Scan for the cell matching the given text and deliver its [X, Y] coordinate at center. 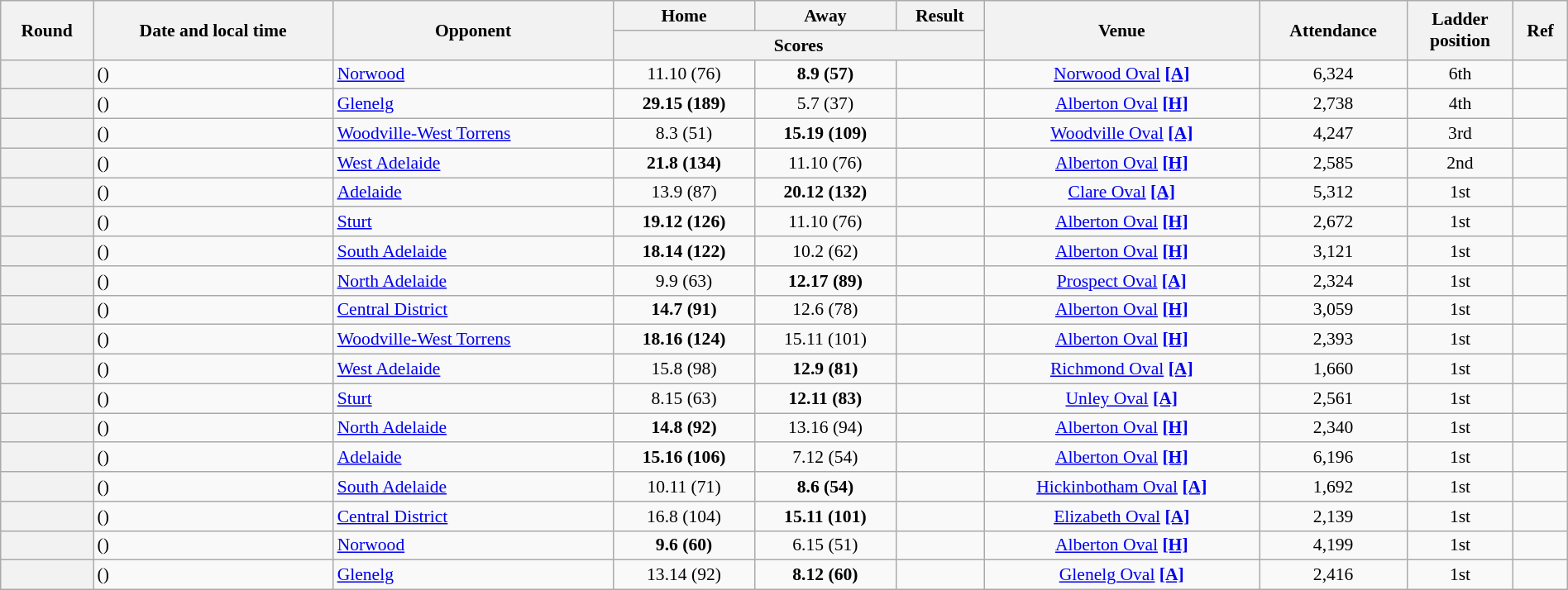
8.6 (54) [825, 487]
Away [825, 16]
1,692 [1333, 487]
10.11 (71) [685, 487]
Round [47, 30]
8.15 (63) [685, 398]
12.6 (78) [825, 310]
2,393 [1333, 340]
29.15 (189) [685, 104]
12.9 (81) [825, 369]
12.11 (83) [825, 398]
8.12 (60) [825, 575]
Woodville Oval [A] [1121, 134]
9.6 (60) [685, 545]
6th [1460, 74]
Ref [1541, 30]
14.8 (92) [685, 428]
2,324 [1333, 281]
4,247 [1333, 134]
18.16 (124) [685, 340]
Date and local time [213, 30]
4,199 [1333, 545]
6.15 (51) [825, 545]
2,139 [1333, 516]
13.16 (94) [825, 428]
2,340 [1333, 428]
8.9 (57) [825, 74]
3,059 [1333, 310]
8.3 (51) [685, 134]
16.8 (104) [685, 516]
Unley Oval [A] [1121, 398]
5,312 [1333, 193]
Venue [1121, 30]
Richmond Oval [A] [1121, 369]
12.17 (89) [825, 281]
7.12 (54) [825, 458]
15.19 (109) [825, 134]
20.12 (132) [825, 193]
Result [939, 16]
Elizabeth Oval [A] [1121, 516]
13.9 (87) [685, 193]
Scores [799, 45]
19.12 (126) [685, 222]
14.7 (91) [685, 310]
Glenelg Oval [A] [1121, 575]
3,121 [1333, 251]
2,561 [1333, 398]
Clare Oval [A] [1121, 193]
10.2 (62) [825, 251]
Hickinbotham Oval [A] [1121, 487]
2,585 [1333, 163]
Home [685, 16]
Prospect Oval [A] [1121, 281]
Opponent [473, 30]
3rd [1460, 134]
Attendance [1333, 30]
Norwood Oval [A] [1121, 74]
2,672 [1333, 222]
6,324 [1333, 74]
2nd [1460, 163]
1,660 [1333, 369]
2,738 [1333, 104]
6,196 [1333, 458]
13.14 (92) [685, 575]
21.8 (134) [685, 163]
9.9 (63) [685, 281]
5.7 (37) [825, 104]
15.16 (106) [685, 458]
15.8 (98) [685, 369]
2,416 [1333, 575]
18.14 (122) [685, 251]
Ladderposition [1460, 30]
4th [1460, 104]
